Return [X, Y] of the center of cell containing provided text 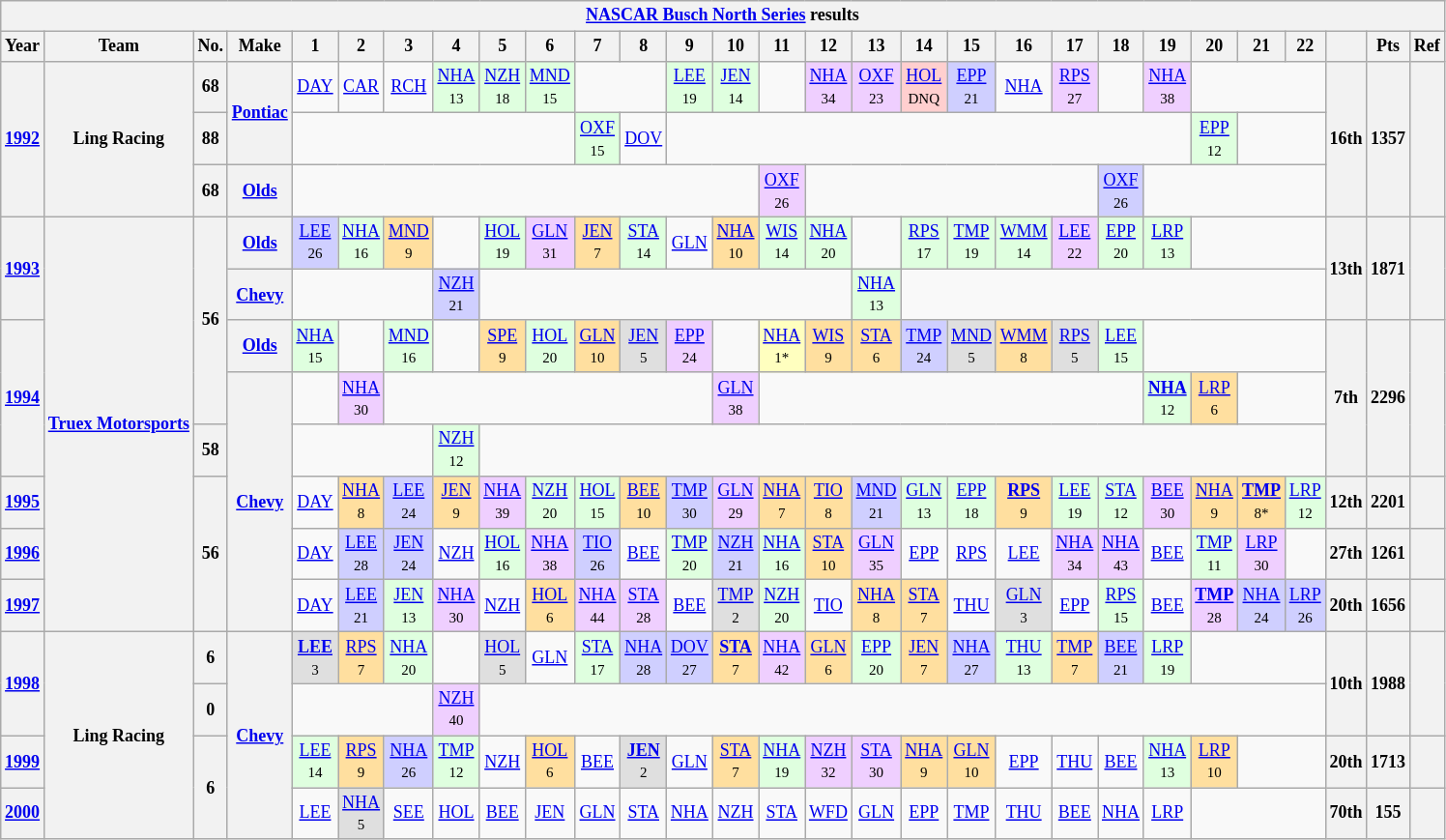
Ref [1427, 46]
1992 [23, 139]
MND 5 [972, 346]
13 [876, 46]
19 [1168, 46]
2201 [1388, 502]
NHA 39 [503, 502]
Pts [1388, 46]
LEE 14 [315, 762]
STA 12 [1121, 502]
MND 15 [549, 87]
STA 10 [829, 554]
BEE 21 [1121, 657]
LRP 26 [1305, 606]
GLN 13 [924, 502]
1713 [1388, 762]
21 [1262, 46]
SPE 9 [503, 346]
15 [972, 46]
BEE 30 [1168, 502]
GLN 35 [876, 554]
1993 [23, 269]
EPP 18 [972, 502]
22 [1305, 46]
88 [211, 139]
2000 [23, 813]
1996 [23, 554]
EPP 12 [1214, 139]
1998 [23, 682]
7th [1345, 398]
MND 16 [408, 346]
NHA 10 [736, 243]
MND 21 [876, 502]
10th [1345, 682]
JEN 14 [736, 87]
THU 13 [1024, 657]
TMP 24 [924, 346]
NZH 18 [503, 87]
LRP 6 [1214, 398]
NZH 40 [456, 710]
12th [1345, 502]
Team [118, 46]
7 [597, 46]
NHA 19 [782, 762]
No. [211, 46]
70th [1345, 813]
11 [782, 46]
BEE 10 [644, 502]
17 [1075, 46]
1656 [1388, 606]
16th [1345, 139]
GLN 6 [829, 657]
STA 6 [876, 346]
LEE 22 [1075, 243]
2 [361, 46]
JEN 2 [644, 762]
WMM 8 [1024, 346]
LRP 13 [1168, 243]
RCH [408, 87]
NHA 26 [408, 762]
TMP 2 [736, 606]
WIS 14 [782, 243]
13th [1345, 269]
Truex Motorsports [118, 423]
JEN [549, 813]
STA 30 [876, 762]
LRP [1168, 813]
NHA 12 [1168, 398]
RPS 5 [1075, 346]
LEE 24 [408, 502]
TIO [829, 606]
5 [503, 46]
JEN 5 [644, 346]
STA 17 [597, 657]
10 [736, 46]
HOL 16 [503, 554]
HOL 15 [597, 502]
LEE 15 [1121, 346]
9 [690, 46]
TMP 8* [1262, 502]
NHA 5 [361, 813]
TMP 20 [690, 554]
LRP 19 [1168, 657]
NHA 7 [782, 502]
OXF 23 [876, 87]
TMP 11 [1214, 554]
LRP 12 [1305, 502]
STA 28 [644, 606]
NHA 28 [644, 657]
1357 [1388, 139]
1994 [23, 398]
0 [211, 710]
DOV 27 [690, 657]
1999 [23, 762]
STA 14 [644, 243]
TMP 30 [690, 502]
1995 [23, 502]
3 [408, 46]
NHA 27 [972, 657]
TIO 26 [597, 554]
1988 [1388, 682]
NHA 1* [782, 346]
LRP 10 [1214, 762]
2296 [1388, 398]
SEE [408, 813]
GLN 3 [1024, 606]
NZH 32 [829, 762]
Year [23, 46]
TMP [972, 813]
RPS 15 [1121, 606]
TMP 19 [972, 243]
HOL [456, 813]
155 [1388, 813]
NZH 12 [456, 450]
1871 [1388, 269]
CAR [361, 87]
HOL 19 [503, 243]
HOL 5 [503, 657]
TIO 8 [829, 502]
WIS 9 [829, 346]
EPP 24 [690, 346]
OXF 15 [597, 139]
JEN 9 [456, 502]
LEE 28 [361, 554]
TMP 12 [456, 762]
Pontiac [259, 112]
Make [259, 46]
RPS 17 [924, 243]
1997 [23, 606]
RPS 7 [361, 657]
58 [211, 450]
LEE 3 [315, 657]
LEE 21 [361, 606]
14 [924, 46]
MND 9 [408, 243]
16 [1024, 46]
JEN 24 [408, 554]
27th [1345, 554]
HOL 20 [549, 346]
TMP 28 [1214, 606]
8 [644, 46]
NHA 24 [1262, 606]
NHA 42 [782, 657]
1261 [1388, 554]
TMP 7 [1075, 657]
WFD [829, 813]
DOV [644, 139]
1 [315, 46]
4 [456, 46]
GLN 31 [549, 243]
18 [1121, 46]
20 [1214, 46]
LRP 30 [1262, 554]
NASCAR Busch North Series results [723, 15]
GLN 38 [736, 398]
RPS 27 [1075, 87]
GLN 29 [736, 502]
12 [829, 46]
NHA 44 [597, 606]
NHA 15 [315, 346]
NHA 43 [1121, 554]
EPP 21 [972, 87]
HOL DNQ [924, 87]
WMM 14 [1024, 243]
RPS [972, 554]
JEN 13 [408, 606]
LEE 26 [315, 243]
